Scan for the cell matching the given text and deliver its [X, Y] coordinate at center. 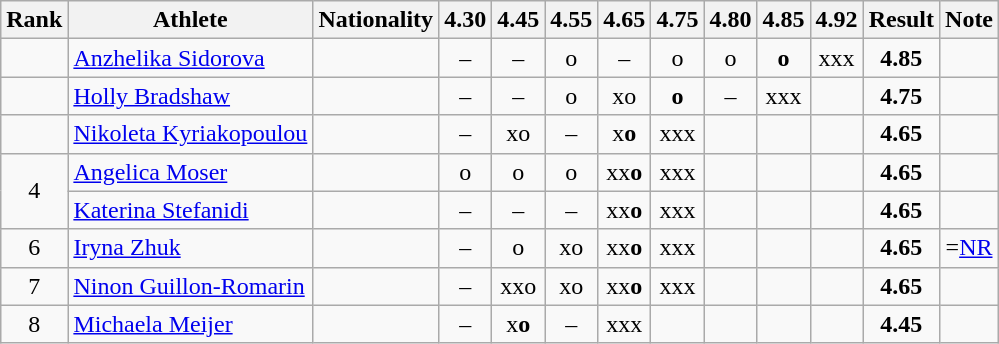
Rank [34, 20]
Note [970, 20]
Nationality [376, 20]
4.55 [572, 20]
Athlete [190, 20]
8 [34, 324]
Katerina Stefanidi [190, 210]
Holly Bradshaw [190, 96]
Anzhelika Sidorova [190, 58]
=NR [970, 248]
4 [34, 191]
Iryna Zhuk [190, 248]
4.92 [836, 20]
4.30 [466, 20]
6 [34, 248]
Michaela Meijer [190, 324]
Nikoleta Kyriakopoulou [190, 134]
4.80 [730, 20]
Ninon Guillon-Romarin [190, 286]
Result [901, 20]
Angelica Moser [190, 172]
7 [34, 286]
